Return the [X, Y] coordinate for the center point of the cell that contains the specified text.  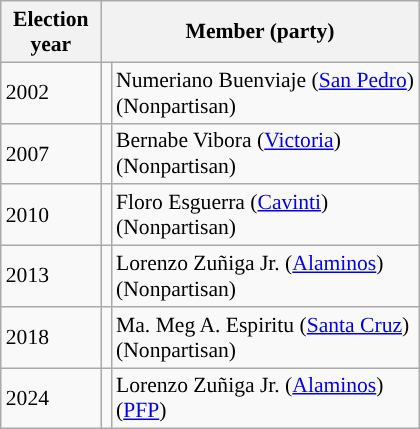
Lorenzo Zuñiga Jr. (Alaminos)(Nonpartisan) [265, 276]
2024 [51, 398]
Lorenzo Zuñiga Jr. (Alaminos)(PFP) [265, 398]
Electionyear [51, 32]
Bernabe Vibora (Victoria)(Nonpartisan) [265, 154]
Ma. Meg A. Espiritu (Santa Cruz)(Nonpartisan) [265, 338]
Floro Esguerra (Cavinti)(Nonpartisan) [265, 216]
2018 [51, 338]
Numeriano Buenviaje (San Pedro)(Nonpartisan) [265, 92]
2007 [51, 154]
2002 [51, 92]
Member (party) [260, 32]
2010 [51, 216]
2013 [51, 276]
